Output the [X, Y] coordinate of the center of the cell containing the given text.  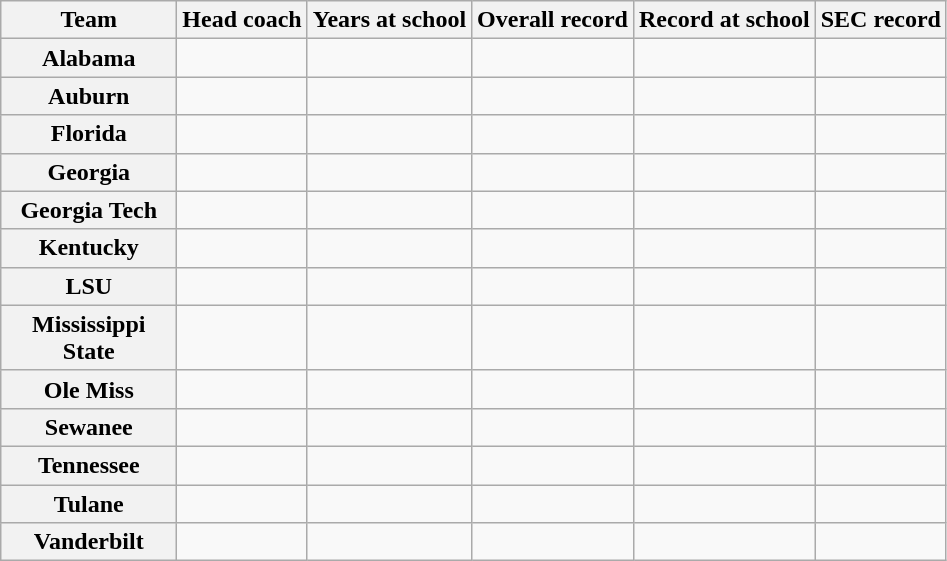
SEC record [880, 20]
Ole Miss [89, 389]
Sewanee [89, 427]
Tulane [89, 503]
Auburn [89, 96]
Team [89, 20]
Years at school [389, 20]
Mississippi State [89, 338]
Florida [89, 134]
Georgia [89, 172]
Alabama [89, 58]
LSU [89, 286]
Kentucky [89, 248]
Tennessee [89, 465]
Head coach [242, 20]
Overall record [553, 20]
Record at school [724, 20]
Georgia Tech [89, 210]
Vanderbilt [89, 542]
